Detect which cell encompasses the target text, then output its [x, y] center coordinate. 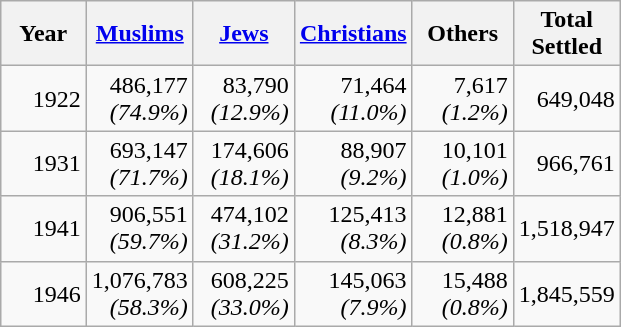
1,076,783 (58.3%) [140, 294]
1,518,947 [566, 228]
1922 [43, 98]
1,845,559 [566, 294]
Year [43, 34]
Christians [353, 34]
1931 [43, 164]
145,063 (7.9%) [353, 294]
693,147 (71.7%) [140, 164]
88,907 (9.2%) [353, 164]
Jews [244, 34]
15,488 (0.8%) [462, 294]
1941 [43, 228]
1946 [43, 294]
906,551 (59.7%) [140, 228]
608,225 (33.0%) [244, 294]
174,606 (18.1%) [244, 164]
649,048 [566, 98]
7,617 (1.2%) [462, 98]
71,464 (11.0%) [353, 98]
Total Settled [566, 34]
Others [462, 34]
474,102 (31.2%) [244, 228]
966,761 [566, 164]
12,881 (0.8%) [462, 228]
486,177 (74.9%) [140, 98]
10,101 (1.0%) [462, 164]
83,790 (12.9%) [244, 98]
125,413 (8.3%) [353, 228]
Muslims [140, 34]
